From the cell containing the given text, extract its center point as [x, y] coordinate. 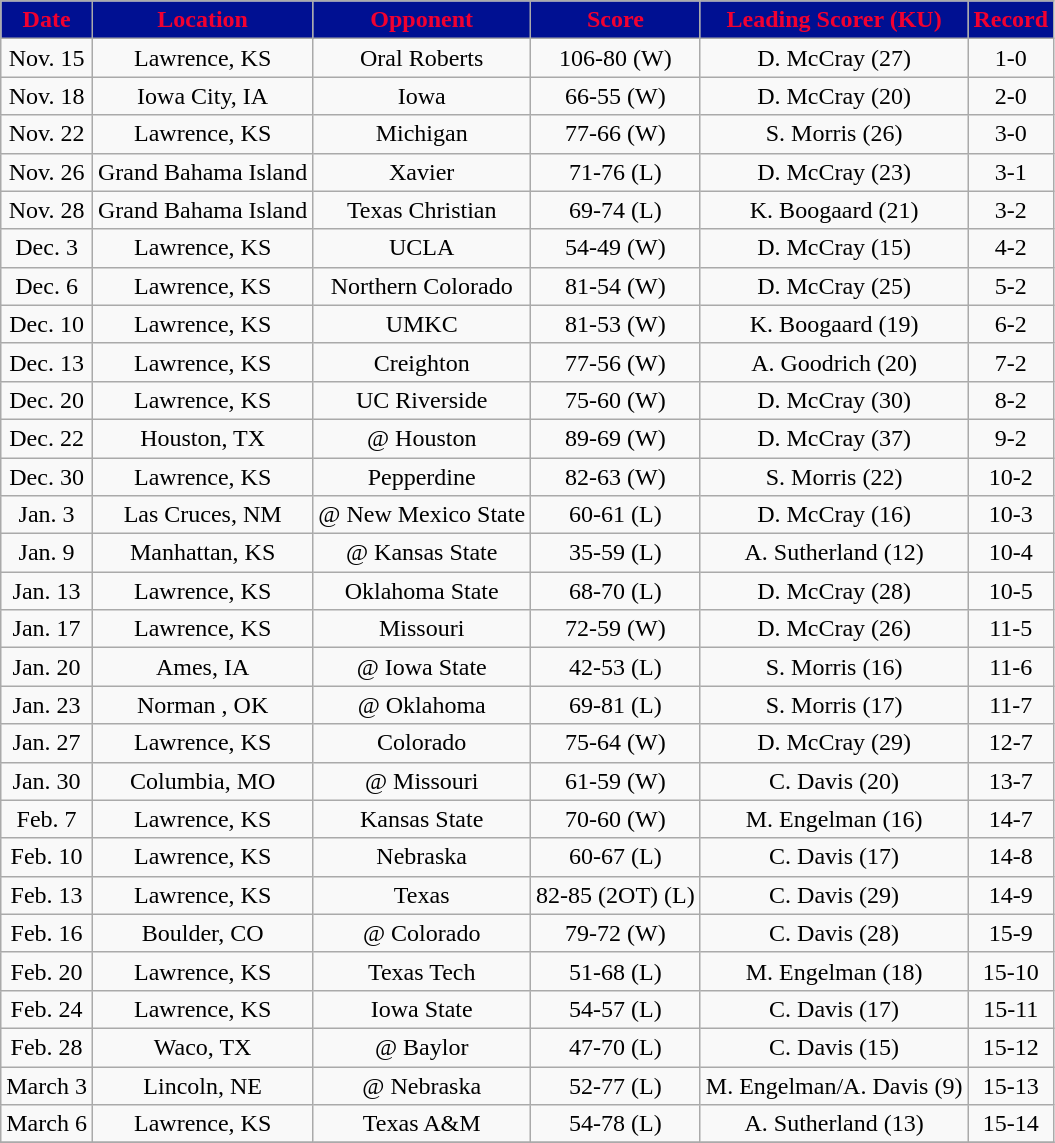
Feb. 28 [47, 1047]
D. McCray (15) [834, 248]
Ames, IA [202, 667]
14-7 [1011, 819]
C. Davis (29) [834, 895]
77-66 (W) [616, 134]
Jan. 20 [47, 667]
C. Davis (15) [834, 1047]
Jan. 13 [47, 591]
Nov. 15 [47, 58]
Nov. 22 [47, 134]
77-56 (W) [616, 362]
UC Riverside [422, 400]
S. Morris (26) [834, 134]
69-74 (L) [616, 210]
60-67 (L) [616, 857]
82-63 (W) [616, 477]
@ Houston [422, 438]
4-2 [1011, 248]
D. McCray (37) [834, 438]
11-6 [1011, 667]
D. McCray (25) [834, 286]
Dec. 30 [47, 477]
M. Engelman/A. Davis (9) [834, 1085]
UCLA [422, 248]
@ Baylor [422, 1047]
A. Goodrich (20) [834, 362]
71-76 (L) [616, 172]
Texas A&M [422, 1124]
15-9 [1011, 933]
S. Morris (22) [834, 477]
82-85 (2OT) (L) [616, 895]
Pepperdine [422, 477]
47-70 (L) [616, 1047]
Creighton [422, 362]
Feb. 7 [47, 819]
Xavier [422, 172]
Dec. 10 [47, 324]
Iowa [422, 96]
March 6 [47, 1124]
Nov. 28 [47, 210]
15-10 [1011, 971]
C. Davis (28) [834, 933]
8-2 [1011, 400]
51-68 (L) [616, 971]
@ Missouri [422, 781]
6-2 [1011, 324]
S. Morris (17) [834, 705]
@ New Mexico State [422, 515]
54-57 (L) [616, 1009]
Waco, TX [202, 1047]
Nebraska [422, 857]
Texas [422, 895]
Manhattan, KS [202, 553]
@ Kansas State [422, 553]
D. McCray (28) [834, 591]
75-60 (W) [616, 400]
K. Boogaard (19) [834, 324]
81-54 (W) [616, 286]
Dec. 13 [47, 362]
Location [202, 20]
Colorado [422, 743]
89-69 (W) [616, 438]
Kansas State [422, 819]
15-14 [1011, 1124]
Record [1011, 20]
10-4 [1011, 553]
M. Engelman (18) [834, 971]
D. McCray (23) [834, 172]
Jan. 27 [47, 743]
Dec. 20 [47, 400]
35-59 (L) [616, 553]
Lincoln, NE [202, 1085]
Feb. 10 [47, 857]
Feb. 24 [47, 1009]
@ Oklahoma [422, 705]
13-7 [1011, 781]
Jan. 9 [47, 553]
10-2 [1011, 477]
7-2 [1011, 362]
Texas Christian [422, 210]
75-64 (W) [616, 743]
54-78 (L) [616, 1124]
D. McCray (26) [834, 629]
D. McCray (16) [834, 515]
11-5 [1011, 629]
61-59 (W) [616, 781]
Nov. 18 [47, 96]
15-11 [1011, 1009]
Jan. 3 [47, 515]
@ Colorado [422, 933]
Missouri [422, 629]
Date [47, 20]
Iowa State [422, 1009]
Columbia, MO [202, 781]
Michigan [422, 134]
106-80 (W) [616, 58]
Jan. 17 [47, 629]
12-7 [1011, 743]
A. Sutherland (12) [834, 553]
Texas Tech [422, 971]
Las Cruces, NM [202, 515]
68-70 (L) [616, 591]
Norman , OK [202, 705]
79-72 (W) [616, 933]
81-53 (W) [616, 324]
66-55 (W) [616, 96]
K. Boogaard (21) [834, 210]
Feb. 16 [47, 933]
D. McCray (27) [834, 58]
Dec. 3 [47, 248]
14-8 [1011, 857]
69-81 (L) [616, 705]
15-13 [1011, 1085]
Dec. 22 [47, 438]
@ Iowa State [422, 667]
11-7 [1011, 705]
3-2 [1011, 210]
3-0 [1011, 134]
M. Engelman (16) [834, 819]
1-0 [1011, 58]
10-3 [1011, 515]
D. McCray (29) [834, 743]
Leading Scorer (KU) [834, 20]
UMKC [422, 324]
60-61 (L) [616, 515]
D. McCray (20) [834, 96]
Feb. 13 [47, 895]
10-5 [1011, 591]
Jan. 30 [47, 781]
42-53 (L) [616, 667]
D. McCray (30) [834, 400]
Oral Roberts [422, 58]
54-49 (W) [616, 248]
Score [616, 20]
Oklahoma State [422, 591]
Jan. 23 [47, 705]
Nov. 26 [47, 172]
Iowa City, IA [202, 96]
A. Sutherland (13) [834, 1124]
Opponent [422, 20]
52-77 (L) [616, 1085]
S. Morris (16) [834, 667]
15-12 [1011, 1047]
C. Davis (20) [834, 781]
March 3 [47, 1085]
9-2 [1011, 438]
14-9 [1011, 895]
@ Nebraska [422, 1085]
5-2 [1011, 286]
Northern Colorado [422, 286]
72-59 (W) [616, 629]
Dec. 6 [47, 286]
3-1 [1011, 172]
70-60 (W) [616, 819]
Boulder, CO [202, 933]
Houston, TX [202, 438]
2-0 [1011, 96]
Feb. 20 [47, 971]
